Output the [x, y] coordinate of the center of the cell containing the given text.  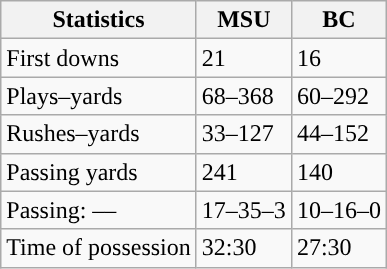
241 [244, 172]
44–152 [338, 134]
33–127 [244, 134]
BC [338, 20]
Rushes–yards [99, 134]
First downs [99, 58]
32:30 [244, 248]
MSU [244, 20]
17–35–3 [244, 210]
21 [244, 58]
Plays–yards [99, 96]
Time of possession [99, 248]
16 [338, 58]
10–16–0 [338, 210]
68–368 [244, 96]
60–292 [338, 96]
Passing: –– [99, 210]
Passing yards [99, 172]
27:30 [338, 248]
140 [338, 172]
Statistics [99, 20]
